Determine the (X, Y) coordinate at the center of the cell enclosing the given text.  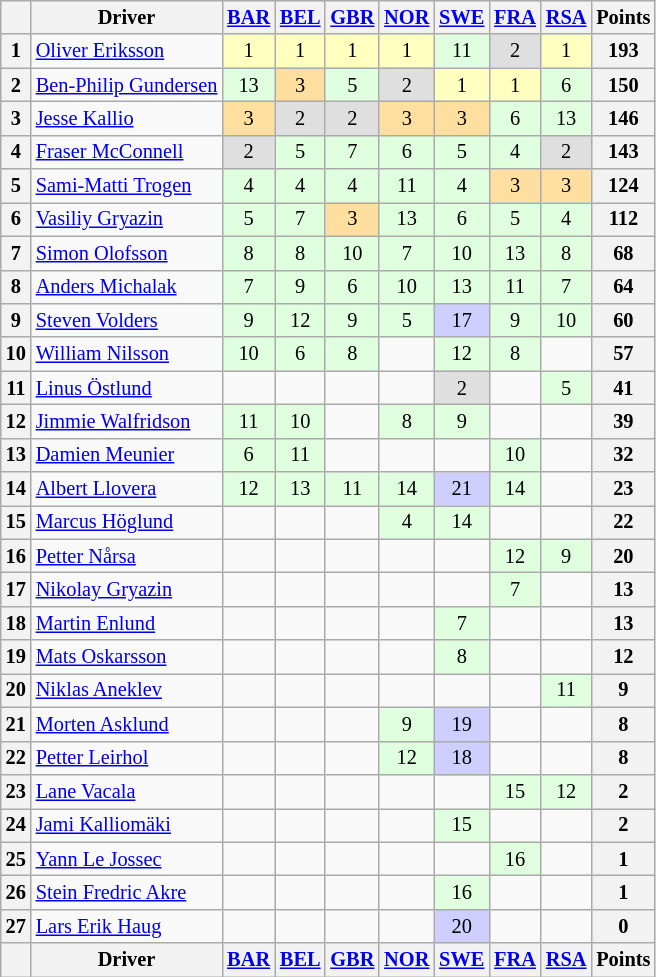
Damien Meunier (126, 455)
Sami-Matti Trogen (126, 186)
41 (623, 388)
60 (623, 320)
150 (623, 85)
William Nilsson (126, 354)
Jimmie Walfridson (126, 421)
68 (623, 253)
Niklas Aneklev (126, 690)
27 (16, 926)
143 (623, 152)
25 (16, 859)
Jami Kalliomäki (126, 825)
Oliver Eriksson (126, 51)
Yann Le Jossec (126, 859)
124 (623, 186)
26 (16, 892)
Stein Fredric Akre (126, 892)
193 (623, 51)
Lane Vacala (126, 791)
Martin Enlund (126, 623)
Petter Leirhol (126, 758)
0 (623, 926)
57 (623, 354)
Vasiliy Gryazin (126, 219)
Simon Olofsson (126, 253)
Marcus Höglund (126, 522)
64 (623, 287)
Anders Michalak (126, 287)
Petter Nårsa (126, 556)
Steven Volders (126, 320)
Fraser McConnell (126, 152)
Linus Östlund (126, 388)
Albert Llovera (126, 489)
Mats Oskarsson (126, 657)
146 (623, 118)
Morten Asklund (126, 724)
32 (623, 455)
39 (623, 421)
112 (623, 219)
Lars Erik Haug (126, 926)
Nikolay Gryazin (126, 589)
Ben-Philip Gundersen (126, 85)
Jesse Kallio (126, 118)
24 (16, 825)
